Extract the (x, y) coordinate from the center of the cell holding the provided text.  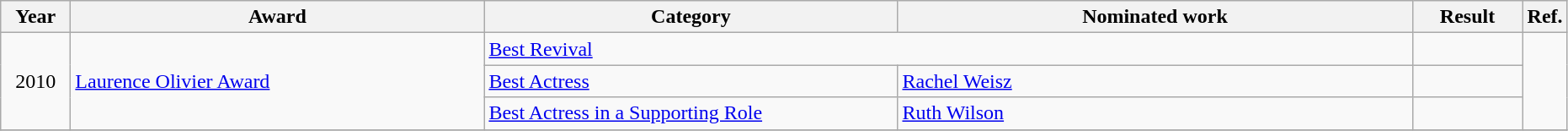
Ref. (1544, 17)
Ruth Wilson (1155, 113)
Best Actress in a Supporting Role (691, 113)
Rachel Weisz (1155, 81)
Laurence Olivier Award (278, 81)
Award (278, 17)
Nominated work (1155, 17)
Result (1467, 17)
Year (35, 17)
2010 (35, 81)
Best Revival (948, 49)
Category (691, 17)
Best Actress (691, 81)
